Capture the cell that displays the provided text and extract its (x, y) central coordinate. 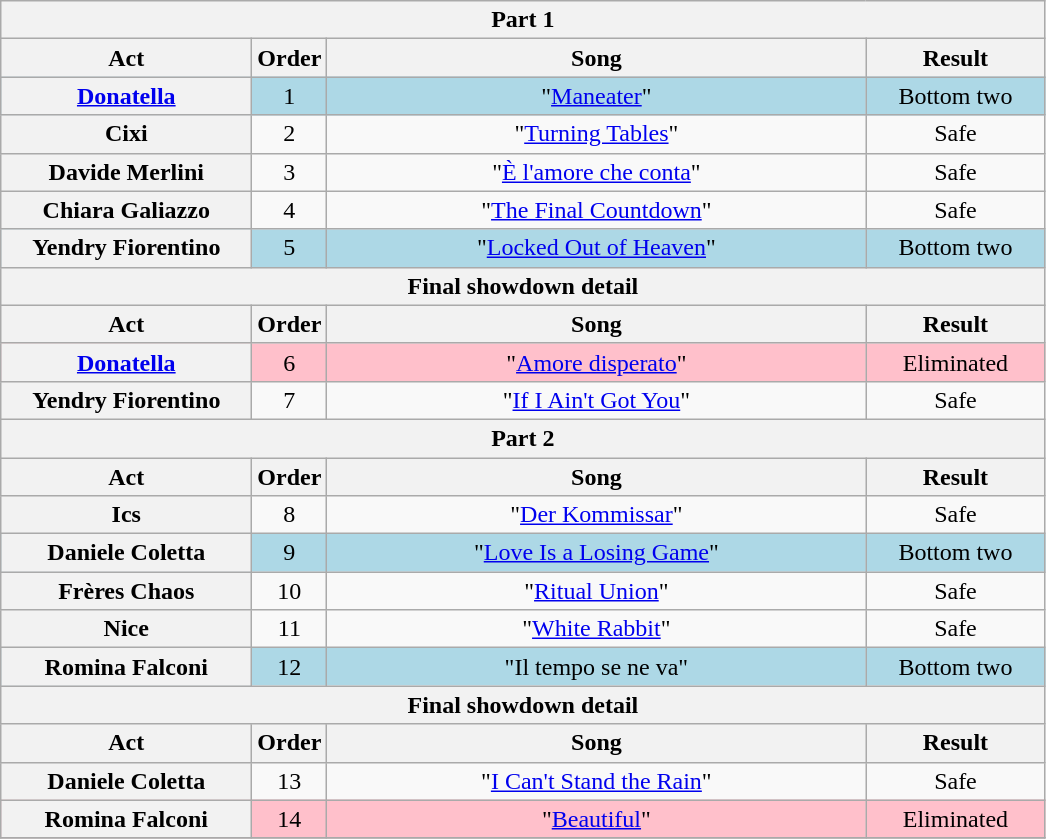
Part 2 (523, 438)
2 (290, 134)
12 (290, 667)
9 (290, 553)
"Beautiful" (596, 819)
Nice (126, 629)
1 (290, 96)
Ics (126, 515)
3 (290, 172)
"Amore disperato" (596, 362)
"È l'amore che conta" (596, 172)
14 (290, 819)
13 (290, 781)
5 (290, 248)
"I Can't Stand the Rain" (596, 781)
"Love Is a Losing Game" (596, 553)
7 (290, 400)
Cixi (126, 134)
"Der Kommissar" (596, 515)
Frères Chaos (126, 591)
Davide Merlini (126, 172)
"White Rabbit" (596, 629)
"Maneater" (596, 96)
Chiara Galiazzo (126, 210)
"Il tempo se ne va" (596, 667)
"Locked Out of Heaven" (596, 248)
4 (290, 210)
11 (290, 629)
Part 1 (523, 20)
8 (290, 515)
"The Final Countdown" (596, 210)
"If I Ain't Got You" (596, 400)
"Turning Tables" (596, 134)
6 (290, 362)
10 (290, 591)
"Ritual Union" (596, 591)
